Pinpoint the cell where the given text exists, returning its [x, y] midpoint coordinate. 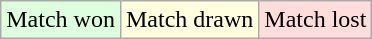
Match won [61, 20]
Match drawn [189, 20]
Match lost [316, 20]
